Extract the [x, y] coordinate from the center of the cell holding the provided text.  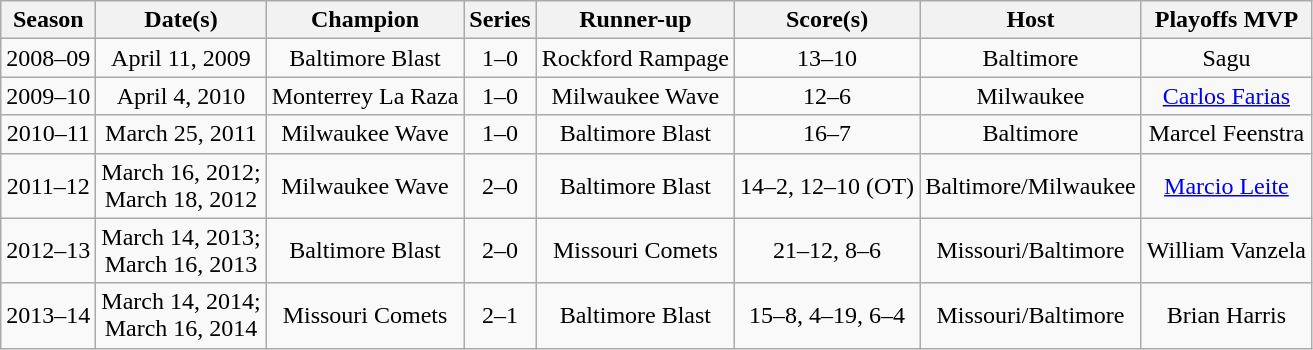
Milwaukee [1031, 96]
April 11, 2009 [181, 58]
April 4, 2010 [181, 96]
Host [1031, 20]
March 25, 2011 [181, 134]
Champion [365, 20]
15–8, 4–19, 6–4 [828, 316]
Score(s) [828, 20]
Brian Harris [1226, 316]
Baltimore/Milwaukee [1031, 186]
Marcel Feenstra [1226, 134]
Monterrey La Raza [365, 96]
Season [48, 20]
Series [500, 20]
Playoffs MVP [1226, 20]
21–12, 8–6 [828, 250]
12–6 [828, 96]
2008–09 [48, 58]
William Vanzela [1226, 250]
Marcio Leite [1226, 186]
March 16, 2012;March 18, 2012 [181, 186]
March 14, 2013;March 16, 2013 [181, 250]
Rockford Rampage [635, 58]
16–7 [828, 134]
Runner-up [635, 20]
Carlos Farias [1226, 96]
2009–10 [48, 96]
Date(s) [181, 20]
March 14, 2014;March 16, 2014 [181, 316]
13–10 [828, 58]
2011–12 [48, 186]
2–1 [500, 316]
2013–14 [48, 316]
2012–13 [48, 250]
14–2, 12–10 (OT) [828, 186]
Sagu [1226, 58]
2010–11 [48, 134]
